Detect which cell encompasses the target text, then output its [x, y] center coordinate. 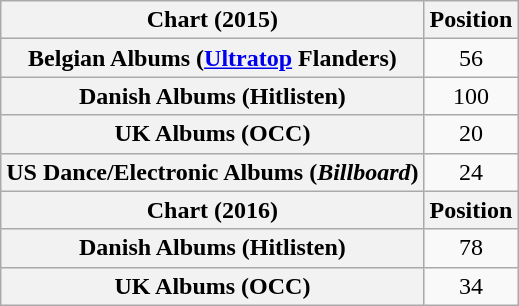
100 [471, 96]
24 [471, 172]
78 [471, 248]
56 [471, 58]
Chart (2015) [212, 20]
34 [471, 286]
Chart (2016) [212, 210]
Belgian Albums (Ultratop Flanders) [212, 58]
20 [471, 134]
US Dance/Electronic Albums (Billboard) [212, 172]
